Identify which cell holds the provided text, then report its [x, y] central coordinate. 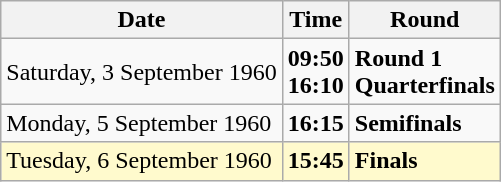
Date [142, 20]
Semifinals [424, 123]
Time [316, 20]
Round [424, 20]
15:45 [316, 161]
Round 1Quarterfinals [424, 72]
Saturday, 3 September 1960 [142, 72]
Finals [424, 161]
09:5016:10 [316, 72]
Monday, 5 September 1960 [142, 123]
Tuesday, 6 September 1960 [142, 161]
16:15 [316, 123]
